For the text-containing cell, return its midpoint in (x, y) coordinate format. 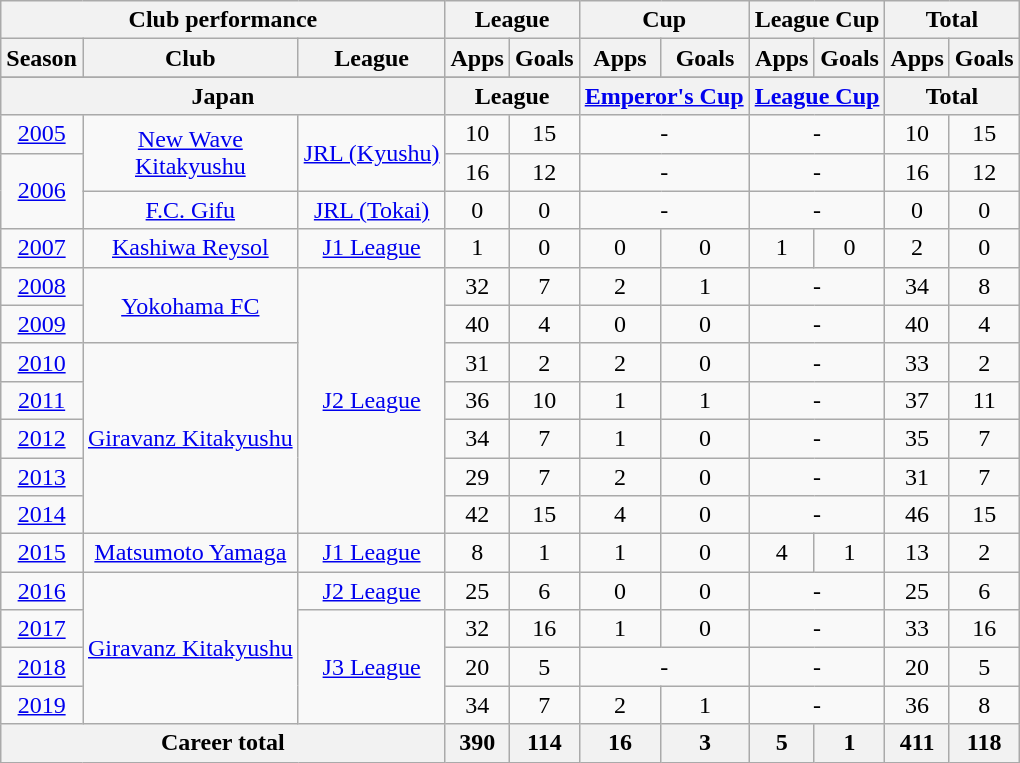
Club performance (223, 20)
JRL (Kyushu) (372, 153)
46 (917, 515)
Season (42, 58)
2009 (42, 324)
Japan (223, 96)
Cup (664, 20)
Emperor's Cup (664, 96)
42 (477, 515)
13 (917, 553)
2012 (42, 438)
37 (917, 400)
118 (984, 743)
J3 League (372, 667)
Kashiwa Reysol (190, 248)
2018 (42, 667)
2006 (42, 191)
JRL (Tokai) (372, 210)
2014 (42, 515)
2010 (42, 362)
35 (917, 438)
114 (544, 743)
New WaveKitakyushu (190, 153)
2011 (42, 400)
F.C. Gifu (190, 210)
390 (477, 743)
2008 (42, 286)
Yokohama FC (190, 305)
2019 (42, 705)
2013 (42, 477)
2007 (42, 248)
Career total (223, 743)
11 (984, 400)
Club (190, 58)
29 (477, 477)
3 (705, 743)
2017 (42, 629)
2016 (42, 591)
Matsumoto Yamaga (190, 553)
411 (917, 743)
2005 (42, 134)
2015 (42, 553)
